Capture the cell that displays the provided text and extract its [X, Y] central coordinate. 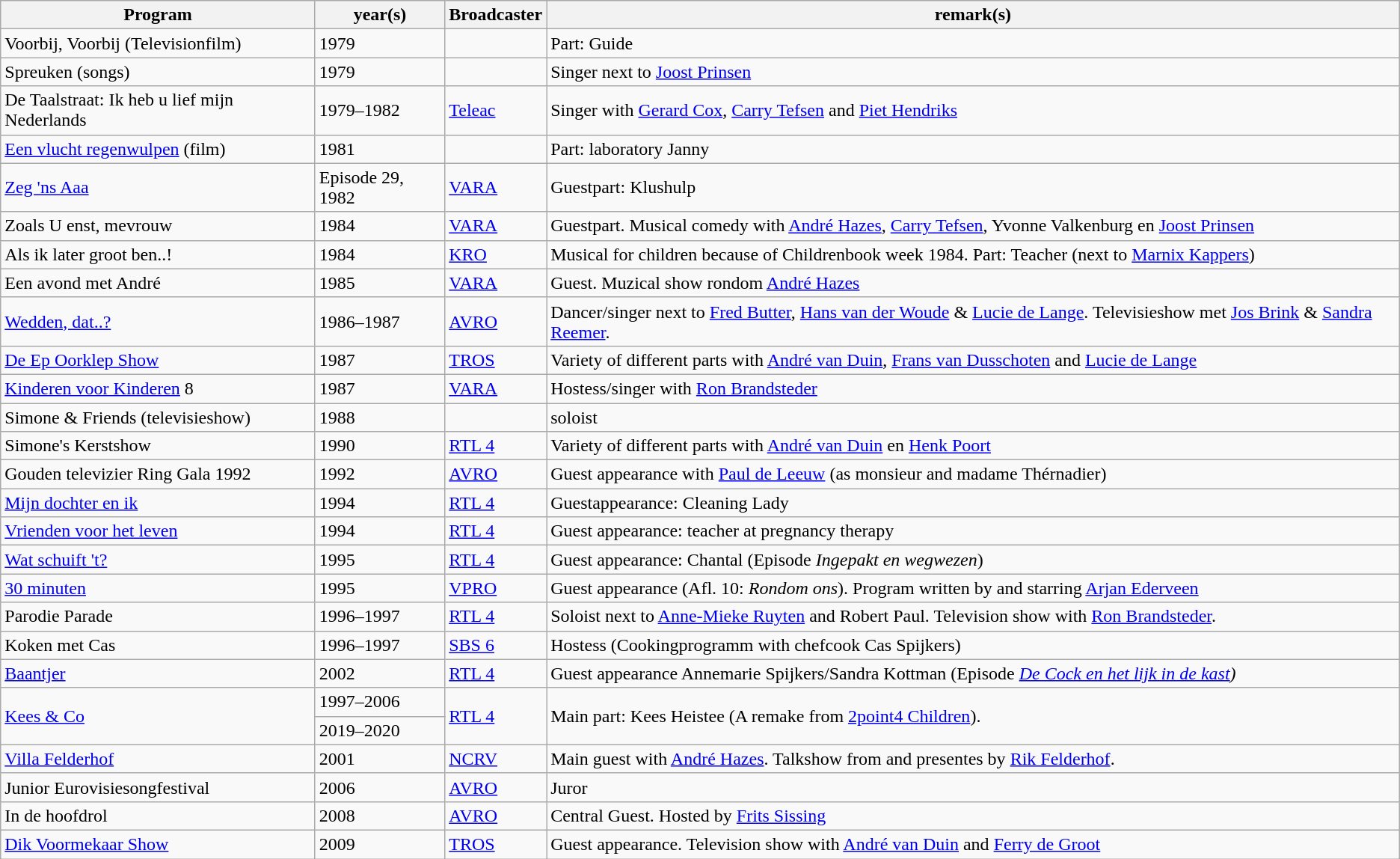
Guestappearance: Cleaning Lady [974, 503]
KRO [496, 254]
Dancer/singer next to Fred Butter, Hans van der Woude & Lucie de Lange. Televisieshow met Jos Brink & Sandra Reemer. [974, 322]
De Ep Oorklep Show [159, 360]
Guestpart: Klushulp [974, 187]
Hostess/singer with Ron Brandsteder [974, 388]
Mijn dochter en ik [159, 503]
Simone & Friends (televisieshow) [159, 417]
Spreuken (songs) [159, 72]
Teleac [496, 111]
Main guest with André Hazes. Talkshow from and presentes by Rik Felderhof. [974, 759]
Gouden televizier Ring Gala 1992 [159, 474]
NCRV [496, 759]
Dik Voormekaar Show [159, 844]
remark(s) [974, 15]
Part: Guide [974, 43]
Main part: Kees Heistee (A remake from 2point4 Children). [974, 716]
Guest appearance. Television show with André van Duin and Ferry de Groot [974, 844]
Variety of different parts with André van Duin, Frans van Dusschoten and Lucie de Lange [974, 360]
Variety of different parts with André van Duin en Henk Poort [974, 446]
2019–2020 [380, 730]
Simone's Kerstshow [159, 446]
Wat schuift 't? [159, 560]
1988 [380, 417]
Een avond met André [159, 283]
De Taalstraat: Ik heb u lief mijn Nederlands [159, 111]
Kees & Co [159, 716]
Parodie Parade [159, 617]
Als ik later groot ben..! [159, 254]
1985 [380, 283]
Singer with Gerard Cox, Carry Tefsen and Piet Hendriks [974, 111]
30 minuten [159, 588]
1986–1987 [380, 322]
Voorbij, Voorbij (Televisionfilm) [159, 43]
1997–2006 [380, 702]
Zeg 'ns Aaa [159, 187]
Guest appearance Annemarie Spijkers/Sandra Kottman (Episode De Cock en het lijk in de kast) [974, 673]
Central Guest. Hosted by Frits Sissing [974, 816]
Juror [974, 787]
Musical for children because of Childrenbook week 1984. Part: Teacher (next to Marnix Kappers) [974, 254]
1979–1982 [380, 111]
Villa Felderhof [159, 759]
Part: laboratory Janny [974, 149]
Program [159, 15]
2001 [380, 759]
2009 [380, 844]
Guest appearance with Paul de Leeuw (as monsieur and madame Thérnadier) [974, 474]
Hostess (Cookingprogramm with chefcook Cas Spijkers) [974, 645]
2002 [380, 673]
soloist [974, 417]
Episode 29, 1982 [380, 187]
Wedden, dat..? [159, 322]
Guest appearance (Afl. 10: Rondom ons). Program written by and starring Arjan Ederveen [974, 588]
Singer next to Joost Prinsen [974, 72]
Vrienden voor het leven [159, 531]
1981 [380, 149]
2008 [380, 816]
SBS 6 [496, 645]
Soloist next to Anne-Mieke Ruyten and Robert Paul. Television show with Ron Brandsteder. [974, 617]
Baantjer [159, 673]
1990 [380, 446]
year(s) [380, 15]
Junior Eurovisiesongfestival [159, 787]
Broadcaster [496, 15]
Guest appearance: Chantal (Episode Ingepakt en wegwezen) [974, 560]
2006 [380, 787]
Guest appearance: teacher at pregnancy therapy [974, 531]
Een vlucht regenwulpen (film) [159, 149]
Kinderen voor Kinderen 8 [159, 388]
1992 [380, 474]
In de hoofdrol [159, 816]
Zoals U enst, mevrouw [159, 226]
Guestpart. Musical comedy with André Hazes, Carry Tefsen, Yvonne Valkenburg en Joost Prinsen [974, 226]
Guest. Muzical show rondom André Hazes [974, 283]
Koken met Cas [159, 645]
VPRO [496, 588]
